Identify which cell holds the provided text, then report its [X, Y] central coordinate. 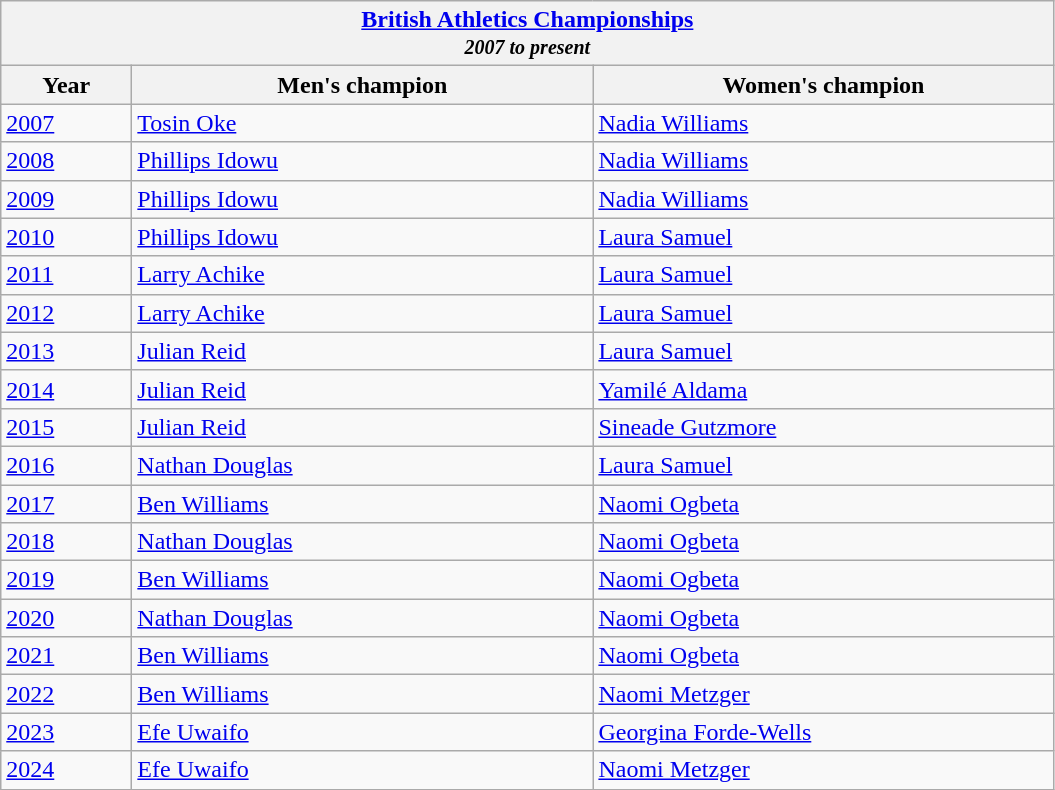
2013 [66, 351]
2019 [66, 580]
2007 [66, 123]
2008 [66, 161]
2022 [66, 694]
Year [66, 85]
Yamilé Aldama [824, 389]
British Athletics Championships2007 to present [528, 34]
2011 [66, 275]
2009 [66, 199]
Sineade Gutzmore [824, 427]
Men's champion [362, 85]
2018 [66, 542]
Georgina Forde-Wells [824, 732]
2015 [66, 427]
2012 [66, 313]
2021 [66, 656]
2020 [66, 618]
2010 [66, 237]
Women's champion [824, 85]
2016 [66, 465]
2024 [66, 770]
2017 [66, 503]
2023 [66, 732]
Tosin Oke [362, 123]
2014 [66, 389]
